Return the (x, y) coordinate for the center point of the cell that contains the specified text.  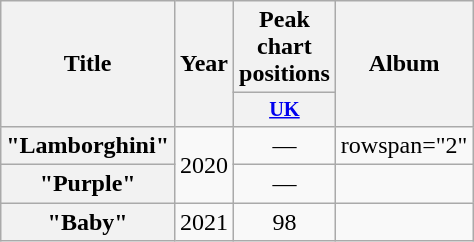
Album (404, 64)
"Purple" (88, 184)
2020 (204, 164)
98 (285, 222)
rowspan="2" (404, 145)
Peak chart positions (285, 47)
Year (204, 64)
"Baby" (88, 222)
UK (285, 110)
2021 (204, 222)
"Lamborghini" (88, 145)
Title (88, 64)
